For the text-containing cell, return its midpoint in [X, Y] coordinate format. 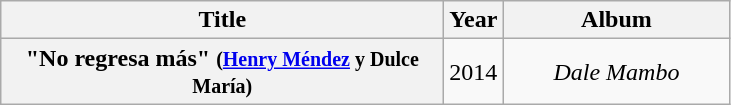
2014 [474, 72]
Title [222, 20]
"No regresa más" (Henry Méndez y Dulce María) [222, 72]
Dale Mambo [616, 72]
Year [474, 20]
Album [616, 20]
